Determine the [x, y] coordinate at the center of the cell enclosing the given text.  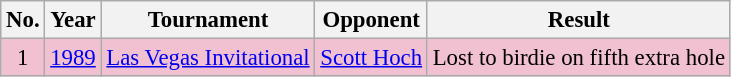
Tournament [208, 20]
Scott Hoch [371, 58]
Opponent [371, 20]
No. [23, 20]
Las Vegas Invitational [208, 58]
Lost to birdie on fifth extra hole [578, 58]
1 [23, 58]
Result [578, 20]
1989 [73, 58]
Year [73, 20]
